Locate the cell with the specified text and output its [x, y] center coordinate. 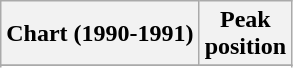
Peakposition [245, 34]
Chart (1990-1991) [100, 34]
